Output the (x, y) coordinate of the center of the cell containing the given text.  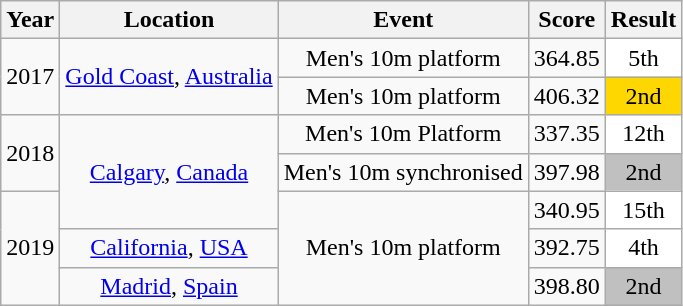
California, USA (169, 248)
4th (643, 248)
12th (643, 134)
2019 (30, 248)
Year (30, 20)
337.35 (566, 134)
Event (403, 20)
Calgary, Canada (169, 172)
2018 (30, 153)
340.95 (566, 210)
Madrid, Spain (169, 286)
Men's 10m Platform (403, 134)
2017 (30, 77)
Men's 10m synchronised (403, 172)
398.80 (566, 286)
15th (643, 210)
Score (566, 20)
Location (169, 20)
Gold Coast, Australia (169, 77)
364.85 (566, 58)
406.32 (566, 96)
5th (643, 58)
397.98 (566, 172)
Result (643, 20)
392.75 (566, 248)
